Search for the cell housing the specified text and yield its [X, Y] center coordinate. 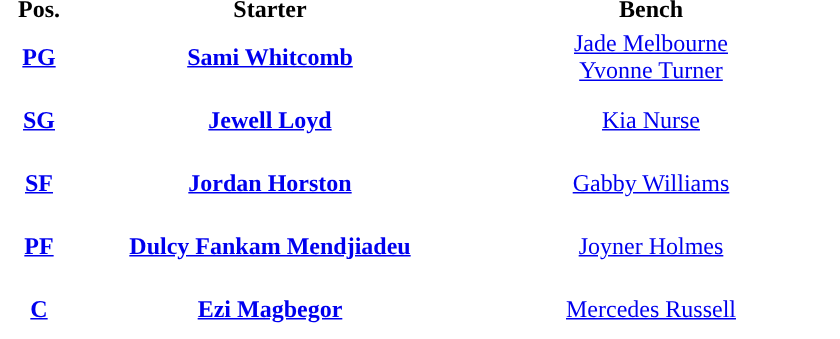
Jewell Loyd [270, 120]
PG [39, 57]
Ezi Magbegor [270, 309]
Jade MelbourneYvonne Turner [651, 57]
SF [39, 183]
Joyner Holmes [651, 246]
Sami Whitcomb [270, 57]
Mercedes Russell [651, 309]
PF [39, 246]
Jordan Horston [270, 183]
Kia Nurse [651, 120]
Dulcy Fankam Mendjiadeu [270, 246]
SG [39, 120]
C [39, 309]
Gabby Williams [651, 183]
